Capture the cell that displays the provided text and extract its [X, Y] central coordinate. 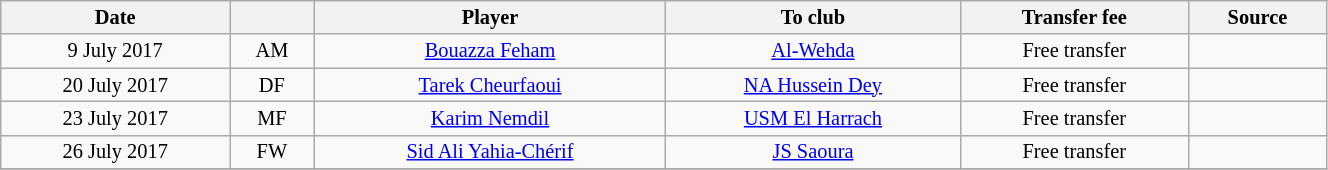
USM El Harrach [813, 118]
Bouazza Feham [490, 51]
Date [116, 17]
FW [272, 152]
Al-Wehda [813, 51]
Source [1257, 17]
20 July 2017 [116, 85]
Transfer fee [1074, 17]
NA Hussein Dey [813, 85]
Karim Nemdil [490, 118]
To club [813, 17]
Tarek Cheurfaoui [490, 85]
Player [490, 17]
9 July 2017 [116, 51]
JS Saoura [813, 152]
Sid Ali Yahia-Chérif [490, 152]
26 July 2017 [116, 152]
AM [272, 51]
MF [272, 118]
23 July 2017 [116, 118]
DF [272, 85]
